Locate the cell with the specified text and output its (X, Y) center coordinate. 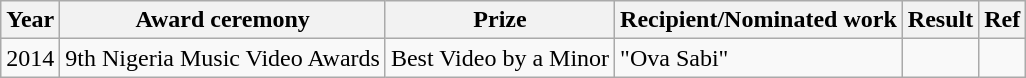
9th Nigeria Music Video Awards (223, 58)
Award ceremony (223, 20)
Best Video by a Minor (500, 58)
Prize (500, 20)
2014 (30, 58)
Year (30, 20)
Recipient/Nominated work (759, 20)
Ref (1002, 20)
Result (940, 20)
"Ova Sabi" (759, 58)
